Pinpoint the cell where the given text exists, returning its [x, y] midpoint coordinate. 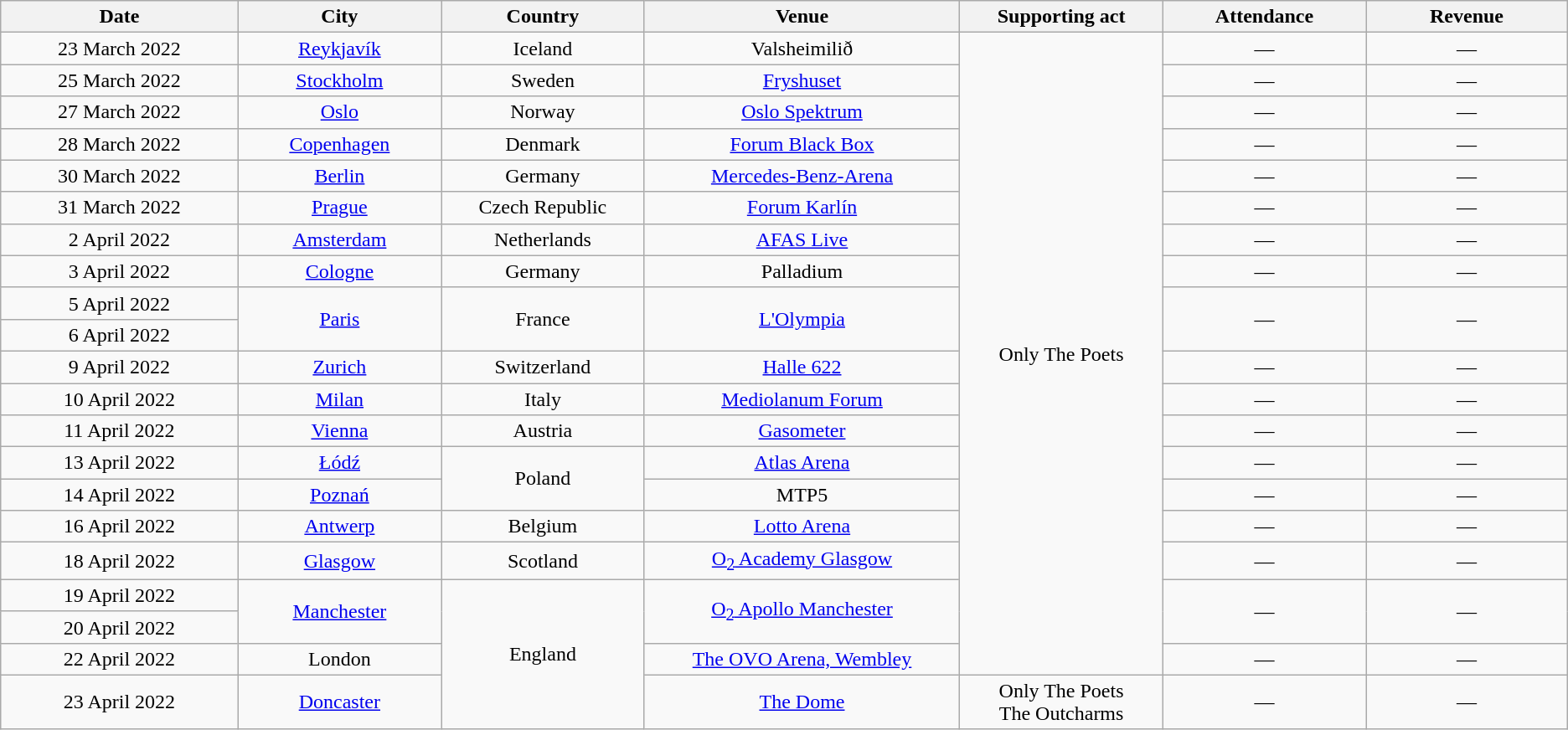
Supporting act [1061, 17]
Copenhagen [340, 144]
Norway [543, 112]
16 April 2022 [119, 527]
Revenue [1467, 17]
Date [119, 17]
The Dome [802, 702]
Stockholm [340, 80]
10 April 2022 [119, 399]
City [340, 17]
Valsheimilið [802, 49]
Prague [340, 208]
28 March 2022 [119, 144]
Lotto Arena [802, 527]
England [543, 655]
23 March 2022 [119, 49]
Country [543, 17]
3 April 2022 [119, 271]
Iceland [543, 49]
Oslo Spektrum [802, 112]
31 March 2022 [119, 208]
Doncaster [340, 702]
5 April 2022 [119, 303]
Forum Karlín [802, 208]
Netherlands [543, 239]
O2 Academy Glasgow [802, 561]
O2 Apollo Manchester [802, 611]
Łódź [340, 463]
France [543, 319]
L'Olympia [802, 319]
Czech Republic [543, 208]
Only The PoetsThe Outcharms [1061, 702]
London [340, 659]
Mercedes-Benz-Arena [802, 176]
Switzerland [543, 367]
6 April 2022 [119, 335]
Reykjavík [340, 49]
Poland [543, 479]
Only The Poets [1061, 354]
Forum Black Box [802, 144]
Atlas Arena [802, 463]
Austria [543, 431]
11 April 2022 [119, 431]
27 March 2022 [119, 112]
AFAS Live [802, 239]
Palladium [802, 271]
Fryshuset [802, 80]
Belgium [543, 527]
Halle 622 [802, 367]
Scotland [543, 561]
23 April 2022 [119, 702]
20 April 2022 [119, 627]
Vienna [340, 431]
Italy [543, 399]
13 April 2022 [119, 463]
18 April 2022 [119, 561]
Mediolanum Forum [802, 399]
Cologne [340, 271]
Sweden [543, 80]
Attendance [1264, 17]
Poznań [340, 495]
30 March 2022 [119, 176]
Antwerp [340, 527]
14 April 2022 [119, 495]
19 April 2022 [119, 595]
9 April 2022 [119, 367]
Zurich [340, 367]
Milan [340, 399]
Manchester [340, 611]
Gasometer [802, 431]
2 April 2022 [119, 239]
Amsterdam [340, 239]
Berlin [340, 176]
Denmark [543, 144]
Venue [802, 17]
22 April 2022 [119, 659]
Glasgow [340, 561]
MTP5 [802, 495]
Oslo [340, 112]
The OVO Arena, Wembley [802, 659]
Paris [340, 319]
25 March 2022 [119, 80]
